Search for the cell housing the specified text and yield its [X, Y] center coordinate. 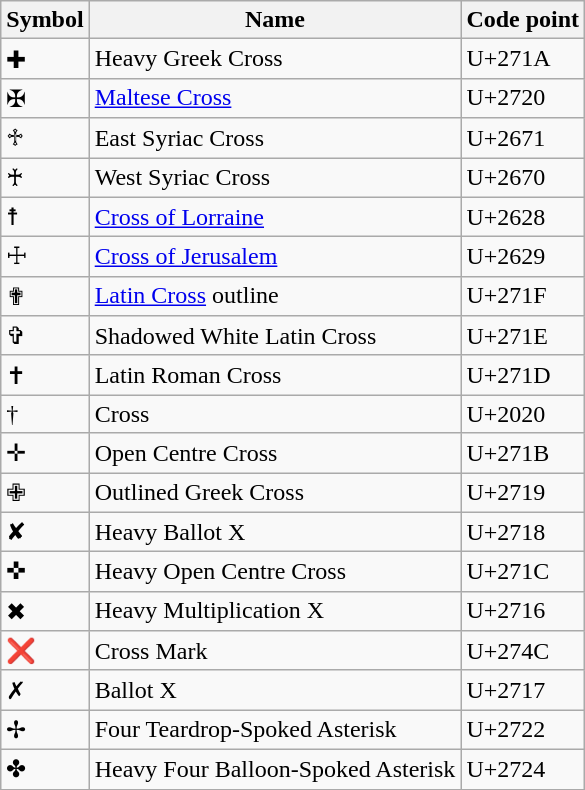
☩ [45, 257]
❌ [45, 651]
✙ [45, 492]
Heavy Ballot X [275, 532]
♰ [45, 178]
Cross Mark [275, 651]
Four Teardrop-Spoked Asterisk [275, 730]
U+271B [523, 453]
Heavy Greek Cross [275, 59]
U+2716 [523, 611]
✟ [45, 296]
Heavy Four Balloon-Spoked Asterisk [275, 769]
U+271A [523, 59]
Cross [275, 414]
✝ [45, 375]
Code point [523, 20]
Cross of Jerusalem [275, 257]
U+2719 [523, 492]
U+2717 [523, 690]
† [45, 414]
✚ [45, 59]
✤ [45, 769]
U+271E [523, 336]
♱ [45, 138]
✗ [45, 690]
Name [275, 20]
East Syriac Cross [275, 138]
West Syriac Cross [275, 178]
Heavy Open Centre Cross [275, 572]
Latin Cross outline [275, 296]
✢ [45, 730]
Heavy Multiplication X [275, 611]
U+2724 [523, 769]
✘ [45, 532]
U+271D [523, 375]
U+2722 [523, 730]
✛ [45, 453]
Latin Roman Cross [275, 375]
U+271C [523, 572]
Symbol [45, 20]
U+274C [523, 651]
Ballot X [275, 690]
Outlined Greek Cross [275, 492]
U+2628 [523, 217]
✠ [45, 98]
Shadowed White Latin Cross [275, 336]
Maltese Cross [275, 98]
U+2629 [523, 257]
U+2720 [523, 98]
✞ [45, 336]
✜ [45, 572]
✖ [45, 611]
Cross of Lorraine [275, 217]
U+2670 [523, 178]
U+2718 [523, 532]
Open Centre Cross [275, 453]
U+2020 [523, 414]
☨ [45, 217]
U+271F [523, 296]
U+2671 [523, 138]
